Detect which cell encompasses the target text, then output its [x, y] center coordinate. 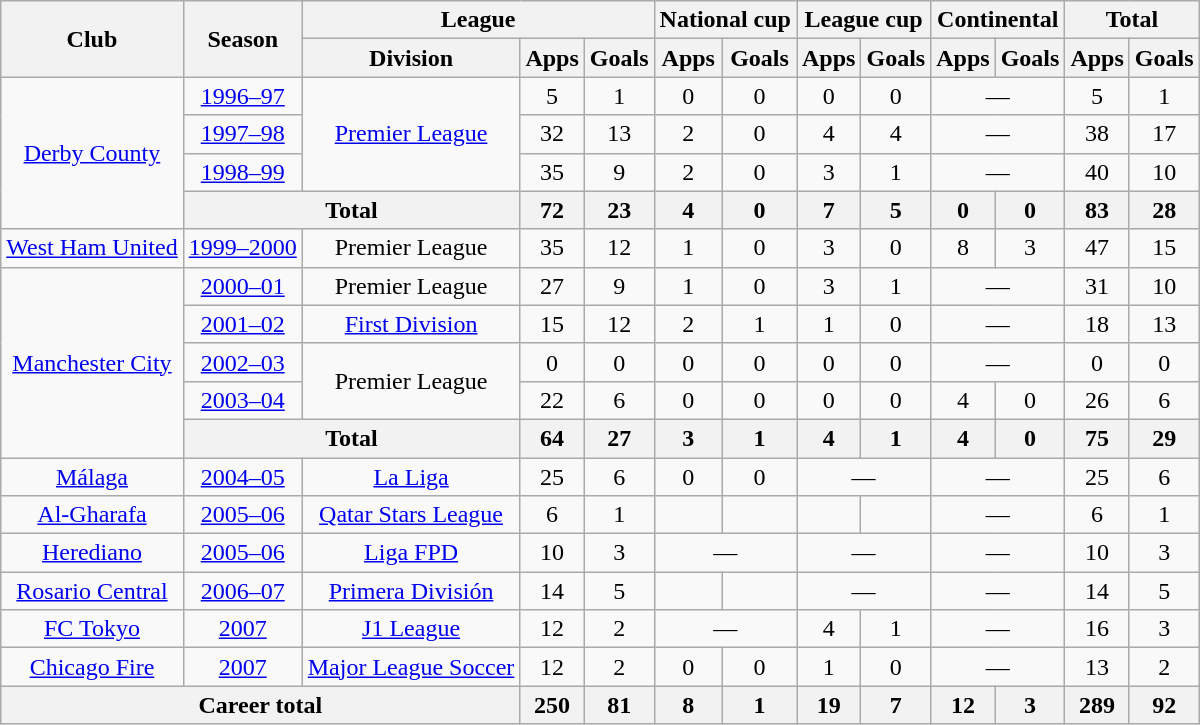
289 [1097, 705]
Career total [260, 705]
Herediano [92, 553]
Major League Soccer [411, 667]
1996–97 [242, 96]
1999–2000 [242, 248]
Qatar Stars League [411, 515]
Málaga [92, 477]
29 [1164, 438]
250 [552, 705]
28 [1164, 210]
19 [828, 705]
2000–01 [242, 286]
2002–03 [242, 362]
75 [1097, 438]
83 [1097, 210]
FC Tokyo [92, 629]
First Division [411, 324]
Manchester City [92, 362]
2001–02 [242, 324]
23 [619, 210]
1998–99 [242, 172]
Club [92, 39]
16 [1097, 629]
31 [1097, 286]
17 [1164, 134]
40 [1097, 172]
Division [411, 58]
League [478, 20]
72 [552, 210]
22 [552, 400]
Continental [998, 20]
32 [552, 134]
La Liga [411, 477]
Season [242, 39]
Derby County [92, 153]
Chicago Fire [92, 667]
38 [1097, 134]
18 [1097, 324]
2006–07 [242, 591]
Al-Gharafa [92, 515]
2003–04 [242, 400]
47 [1097, 248]
Liga FPD [411, 553]
West Ham United [92, 248]
League cup [863, 20]
26 [1097, 400]
1997–98 [242, 134]
J1 League [411, 629]
64 [552, 438]
Rosario Central [92, 591]
National cup [725, 20]
Primera División [411, 591]
81 [619, 705]
2004–05 [242, 477]
92 [1164, 705]
